Detect which cell encompasses the target text, then output its [x, y] center coordinate. 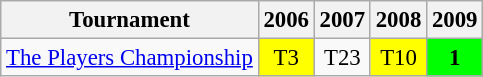
T3 [286, 58]
2006 [286, 20]
1 [455, 58]
2008 [398, 20]
Tournament [130, 20]
T23 [342, 58]
2009 [455, 20]
2007 [342, 20]
The Players Championship [130, 58]
T10 [398, 58]
